Capture the cell that displays the provided text and extract its [x, y] central coordinate. 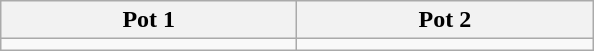
Pot 2 [445, 20]
Pot 1 [149, 20]
